Locate the cell with the specified text and output its [X, Y] center coordinate. 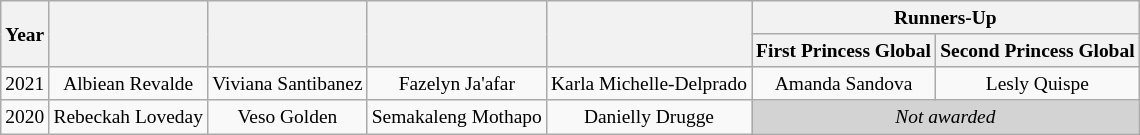
Albiean Revalde [128, 84]
2020 [25, 116]
Year [25, 34]
Fazelyn Ja'afar [456, 84]
Second Princess Global [1038, 50]
Not awarded [946, 116]
Viviana Santibanez [288, 84]
Karla Michelle-Delprado [648, 84]
Veso Golden [288, 116]
Danielly Drugge [648, 116]
First Princess Global [844, 50]
Lesly Quispe [1038, 84]
Semakaleng Mothapo [456, 116]
Runners-Up [946, 18]
2021 [25, 84]
Amanda Sandova [844, 84]
Rebeckah Loveday [128, 116]
